Return [X, Y] of the center of cell containing provided text 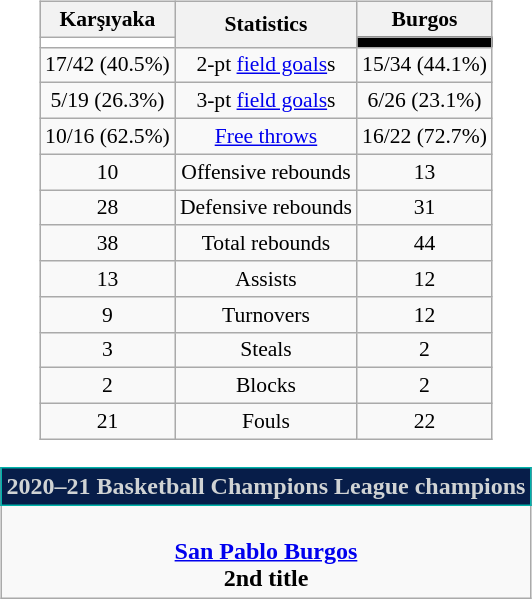
Turnovers [266, 314]
31 [424, 208]
38 [108, 243]
21 [108, 421]
22 [424, 421]
15/34 (44.1%) [424, 65]
10/16 (62.5%) [108, 136]
Karşıyaka [108, 19]
Offensive rebounds [266, 172]
San Pablo Burgos 2nd title [266, 551]
Assists [266, 279]
17/42 (40.5%) [108, 65]
Defensive rebounds [266, 208]
28 [108, 208]
Statistics [266, 24]
16/22 (72.7%) [424, 136]
2020–21 Basketball Champions League champions [266, 486]
3 [108, 350]
10 [108, 172]
Blocks [266, 386]
Fouls [266, 421]
Free throws [266, 136]
Burgos [424, 19]
Total rebounds [266, 243]
3-pt field goalss [266, 101]
Steals [266, 350]
2-pt field goalss [266, 65]
6/26 (23.1%) [424, 101]
5/19 (26.3%) [108, 101]
9 [108, 314]
44 [424, 243]
